From the cell containing the given text, extract its center point as (x, y) coordinate. 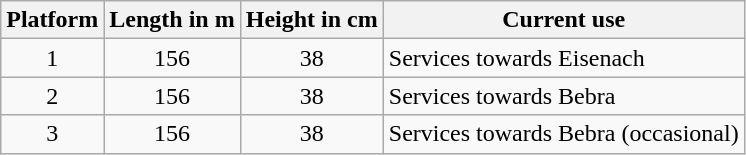
Services towards Eisenach (564, 58)
3 (52, 134)
Length in m (172, 20)
Platform (52, 20)
Services towards Bebra (occasional) (564, 134)
Current use (564, 20)
Services towards Bebra (564, 96)
1 (52, 58)
Height in cm (312, 20)
2 (52, 96)
